Identify which cell holds the provided text, then report its [x, y] central coordinate. 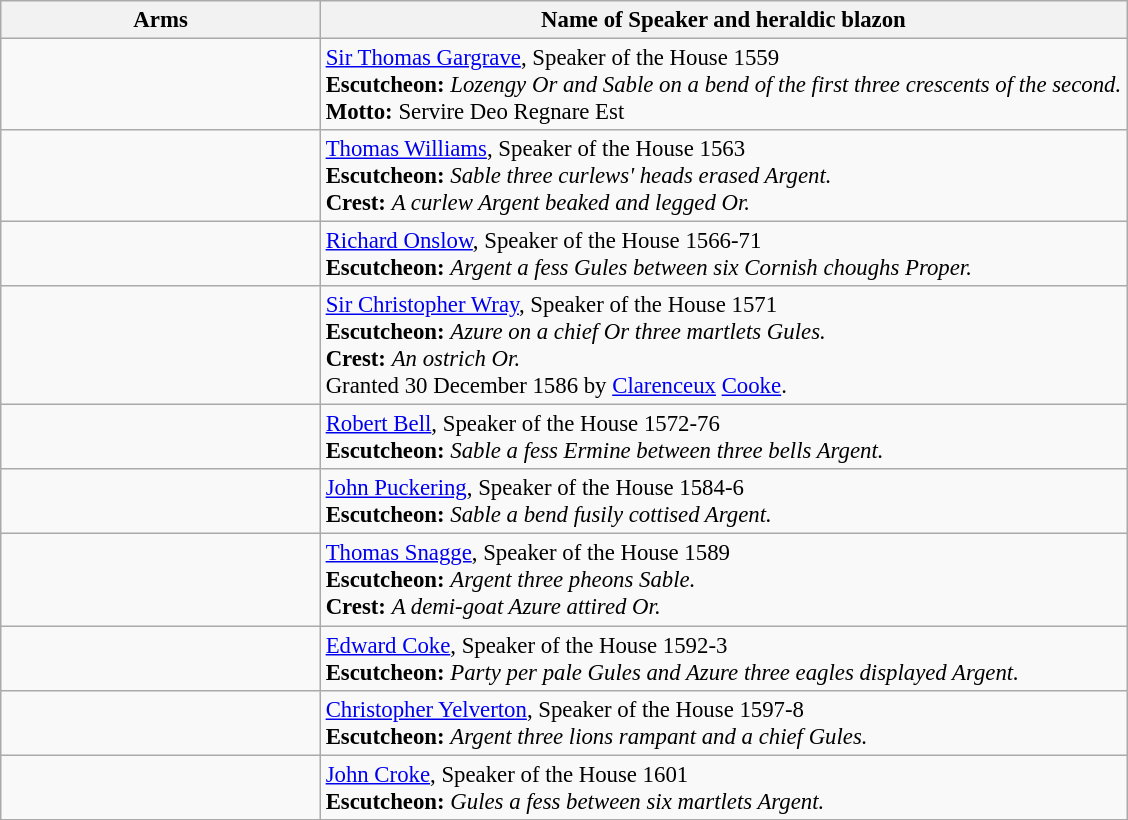
Name of Speaker and heraldic blazon [723, 20]
Thomas Snagge, Speaker of the House 1589Escutcheon: Argent three pheons Sable. Crest: A demi-goat Azure attired Or. [723, 580]
Edward Coke, Speaker of the House 1592-3Escutcheon: Party per pale Gules and Azure three eagles displayed Argent. [723, 658]
John Croke, Speaker of the House 1601Escutcheon: Gules a fess between six martlets Argent. [723, 788]
Thomas Williams, Speaker of the House 1563Escutcheon: Sable three curlews' heads erased Argent. Crest: A curlew Argent beaked and legged Or. [723, 176]
John Puckering, Speaker of the House 1584-6Escutcheon: Sable a bend fusily cottised Argent. [723, 502]
Arms [161, 20]
Robert Bell, Speaker of the House 1572-76Escutcheon: Sable a fess Ermine between three bells Argent. [723, 438]
Richard Onslow, Speaker of the House 1566-71Escutcheon: Argent a fess Gules between six Cornish choughs Proper. [723, 254]
Christopher Yelverton, Speaker of the House 1597-8Escutcheon: Argent three lions rampant and a chief Gules. [723, 722]
